Identify which cell holds the provided text, then report its (X, Y) central coordinate. 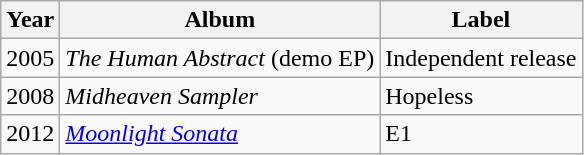
Midheaven Sampler (220, 96)
Year (30, 20)
2008 (30, 96)
Label (481, 20)
Album (220, 20)
2005 (30, 58)
E1 (481, 134)
2012 (30, 134)
The Human Abstract (demo EP) (220, 58)
Hopeless (481, 96)
Moonlight Sonata (220, 134)
Independent release (481, 58)
